Locate the cell with the specified text and output its (x, y) center coordinate. 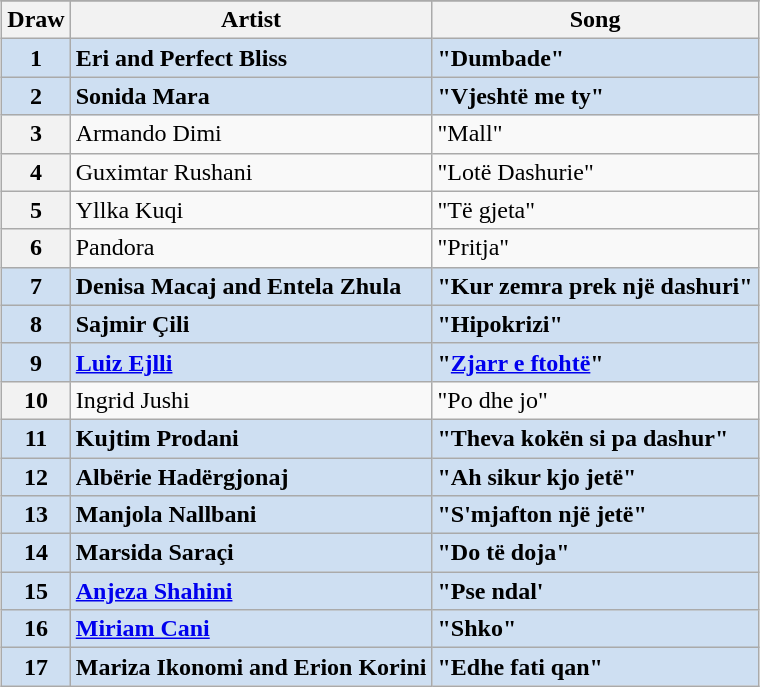
"Hipokrizi" (595, 324)
Sonida Mara (251, 96)
"Pritja" (595, 248)
Marsida Saraçi (251, 553)
"S'mjafton një jetë" (595, 515)
"Po dhe jo" (595, 400)
"Lotë Dashurie" (595, 172)
Artist (251, 20)
Yllka Kuqi (251, 210)
Draw (36, 20)
Sajmir Çili (251, 324)
17 (36, 667)
11 (36, 438)
"Vjeshtë me ty" (595, 96)
"Kur zemra prek një dashuri" (595, 286)
Manjola Nallbani (251, 515)
5 (36, 210)
Anjeza Shahini (251, 591)
13 (36, 515)
Pandora (251, 248)
15 (36, 591)
7 (36, 286)
16 (36, 629)
"Shko" (595, 629)
Luiz Ejlli (251, 362)
"Edhe fati qan" (595, 667)
8 (36, 324)
"Zjarr e ftohtë" (595, 362)
9 (36, 362)
"Dumbade" (595, 58)
"Të gjeta" (595, 210)
10 (36, 400)
12 (36, 477)
Eri and Perfect Bliss (251, 58)
3 (36, 134)
1 (36, 58)
2 (36, 96)
Song (595, 20)
14 (36, 553)
"Pse ndal' (595, 591)
Guximtar Rushani (251, 172)
"Do të doja" (595, 553)
Albërie Hadërgjonaj (251, 477)
Armando Dimi (251, 134)
"Ah sikur kjo jetë" (595, 477)
Miriam Cani (251, 629)
Ingrid Jushi (251, 400)
Mariza Ikonomi and Erion Korini (251, 667)
"Theva kokën si pa dashur" (595, 438)
Kujtim Prodani (251, 438)
Denisa Macaj and Entela Zhula (251, 286)
"Mall" (595, 134)
6 (36, 248)
4 (36, 172)
